Locate the cell with the specified text and output its [X, Y] center coordinate. 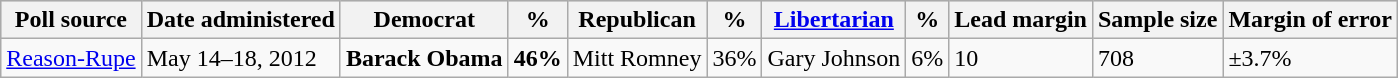
Reason-Rupe [71, 58]
Gary Johnson [834, 58]
Lead margin [1021, 20]
Date administered [240, 20]
6% [928, 58]
Democrat [424, 20]
46% [538, 58]
Republican [637, 20]
May 14–18, 2012 [240, 58]
708 [1157, 58]
Barack Obama [424, 58]
Libertarian [834, 20]
10 [1021, 58]
Mitt Romney [637, 58]
Sample size [1157, 20]
36% [734, 58]
±3.7% [1310, 58]
Poll source [71, 20]
Margin of error [1310, 20]
